Pinpoint the cell where the given text exists, returning its [x, y] midpoint coordinate. 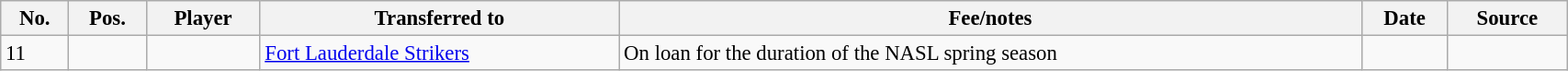
Fort Lauderdale Strikers [439, 53]
Fee/notes [990, 18]
Pos. [108, 18]
11 [35, 53]
Player [203, 18]
Date [1404, 18]
Transferred to [439, 18]
No. [35, 18]
On loan for the duration of the NASL spring season [990, 53]
Source [1507, 18]
